Detect which cell encompasses the target text, then output its [X, Y] center coordinate. 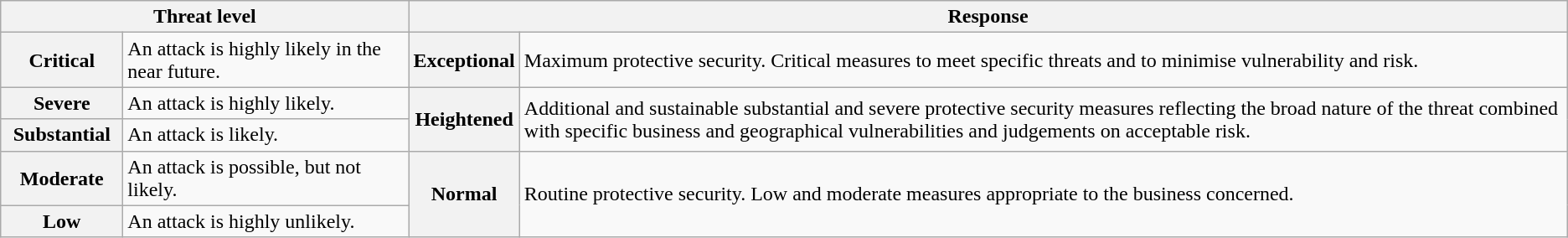
Routine protective security. Low and moderate measures appropriate to the business concerned. [1044, 194]
Low [62, 221]
An attack is possible, but not likely. [266, 178]
Critical [62, 60]
An attack is highly unlikely. [266, 221]
Moderate [62, 178]
Substantial [62, 135]
An attack is highly likely in the near future. [266, 60]
Response [988, 17]
An attack is highly likely. [266, 103]
Heightened [464, 119]
Normal [464, 194]
Exceptional [464, 60]
Maximum protective security. Critical measures to meet specific threats and to minimise vulnerability and risk. [1044, 60]
Severe [62, 103]
Threat level [204, 17]
An attack is likely. [266, 135]
